Identify which cell holds the provided text, then report its (X, Y) central coordinate. 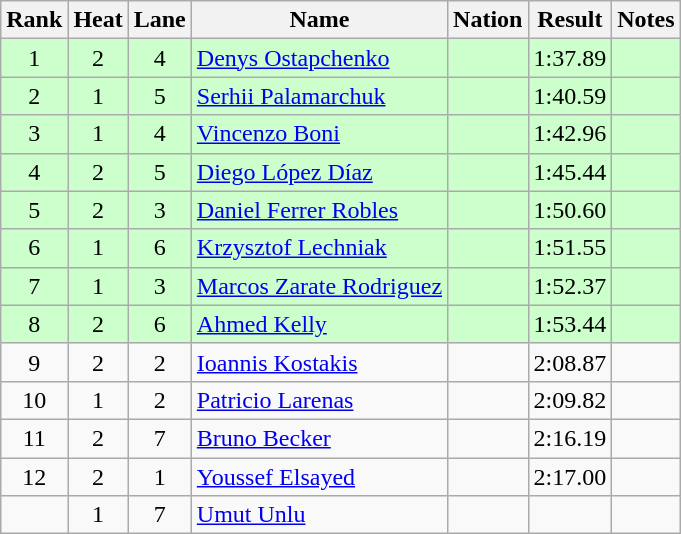
Ahmed Kelly (319, 324)
Vincenzo Boni (319, 134)
Marcos Zarate Rodriguez (319, 286)
1:42.96 (570, 134)
Name (319, 20)
Ioannis Kostakis (319, 362)
Diego López Díaz (319, 172)
Krzysztof Lechniak (319, 248)
Patricio Larenas (319, 400)
2:16.19 (570, 438)
1:37.89 (570, 58)
12 (34, 477)
1:40.59 (570, 96)
11 (34, 438)
Umut Unlu (319, 515)
Daniel Ferrer Robles (319, 210)
8 (34, 324)
Denys Ostapchenko (319, 58)
Serhii Palamarchuk (319, 96)
10 (34, 400)
1:45.44 (570, 172)
2:08.87 (570, 362)
Rank (34, 20)
Result (570, 20)
Youssef Elsayed (319, 477)
Nation (488, 20)
2:09.82 (570, 400)
1:53.44 (570, 324)
Lane (160, 20)
1:50.60 (570, 210)
Bruno Becker (319, 438)
1:51.55 (570, 248)
Notes (646, 20)
2:17.00 (570, 477)
9 (34, 362)
Heat (98, 20)
1:52.37 (570, 286)
